Output the [X, Y] coordinate of the center of the cell containing the given text.  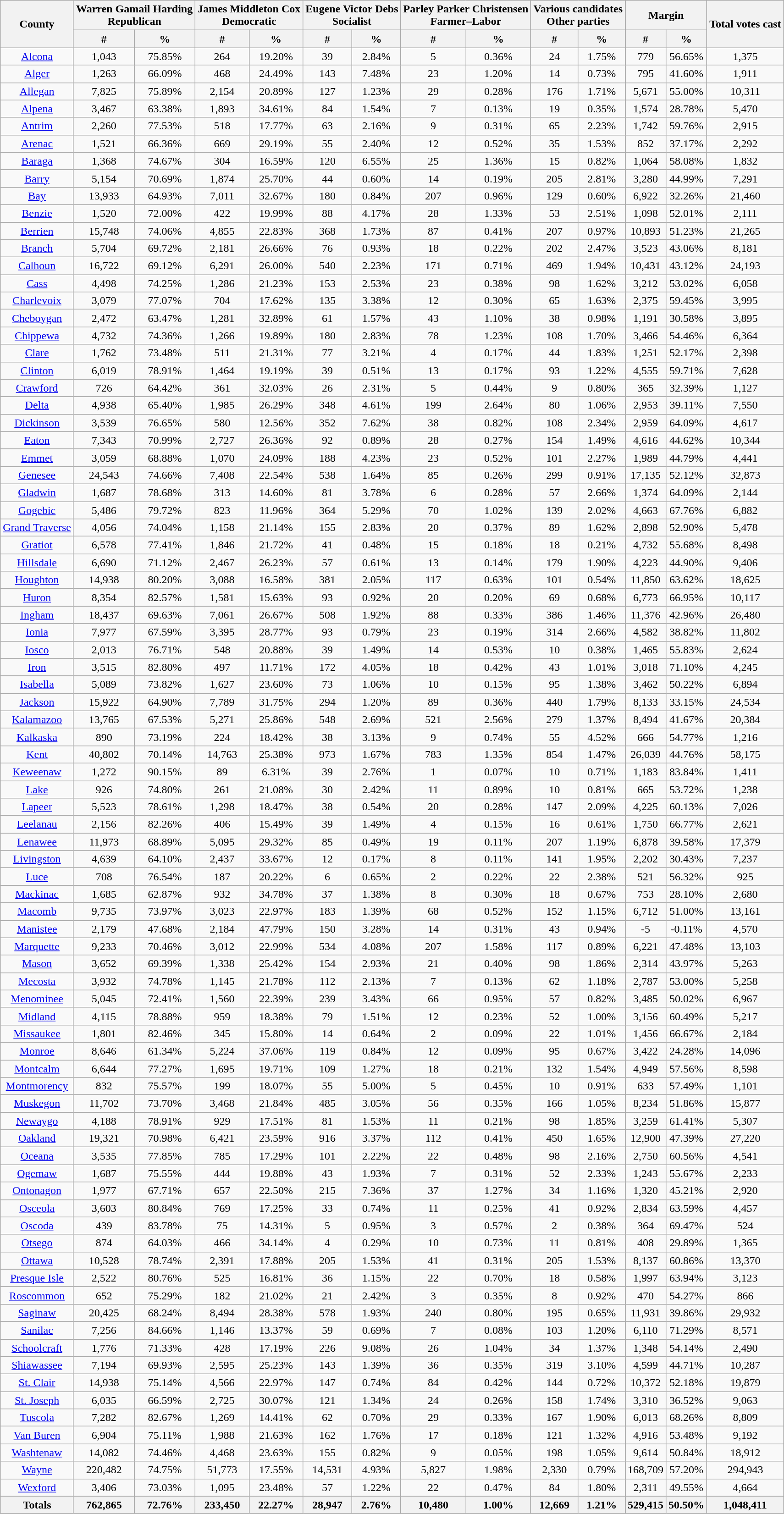
71.33% [165, 1348]
3,485 [646, 999]
1.16% [602, 1191]
299 [555, 475]
-5 [646, 929]
7,550 [745, 405]
Muskegon [37, 1104]
4,457 [745, 1208]
54.14% [687, 1348]
2.64% [498, 405]
19.20% [276, 56]
2.02% [602, 510]
32.03% [276, 388]
29.89% [687, 1243]
18.47% [276, 807]
Shiawassee [37, 1365]
7,061 [222, 615]
69.39% [165, 964]
Hillsdale [37, 563]
1,456 [646, 1033]
1,997 [646, 1278]
15.80% [276, 1033]
Iosco [37, 650]
28.78% [687, 109]
36.52% [687, 1400]
1,846 [222, 545]
Jackson [37, 702]
2,375 [646, 301]
3,895 [745, 318]
2,467 [222, 563]
67.53% [165, 719]
54.27% [687, 1295]
83.78% [165, 1226]
0.08% [498, 1330]
22.99% [276, 946]
3,467 [104, 109]
Cheboygan [37, 318]
4,616 [646, 440]
72.41% [165, 999]
34.78% [276, 894]
135 [327, 301]
578 [327, 1313]
854 [555, 754]
468 [222, 74]
3.13% [376, 737]
Montmorency [37, 1086]
Tuscola [37, 1418]
66.36% [165, 144]
21.31% [276, 353]
6,690 [104, 563]
19.99% [276, 213]
77 [327, 353]
80 [555, 405]
4,938 [104, 405]
19.89% [276, 336]
47.68% [165, 929]
66.95% [687, 597]
20.88% [276, 650]
2,314 [646, 964]
2,013 [104, 650]
66.67% [687, 1033]
1,191 [646, 318]
1,374 [646, 492]
Ionia [37, 632]
4,468 [222, 1453]
55.68% [687, 545]
72.76% [165, 1505]
1,521 [104, 144]
56.65% [687, 56]
52.90% [687, 528]
73 [327, 685]
3,468 [222, 1104]
16,722 [104, 266]
73.70% [165, 1104]
30.07% [276, 1400]
33.15% [687, 702]
63.47% [165, 318]
79 [327, 1016]
0.68% [602, 597]
352 [327, 423]
82.57% [165, 597]
1,465 [646, 650]
529,415 [646, 1505]
3,652 [104, 964]
2.34% [602, 423]
16 [555, 824]
12,669 [555, 1505]
26,480 [745, 615]
2,202 [646, 859]
2.40% [376, 144]
17.25% [276, 1208]
9,063 [745, 1400]
14.31% [276, 1226]
0.58% [602, 1278]
7,343 [104, 440]
166 [555, 1104]
22.50% [276, 1191]
524 [745, 1226]
3,259 [646, 1121]
18,437 [104, 615]
57.20% [687, 1470]
518 [222, 126]
7,789 [222, 702]
3,523 [646, 249]
2.47% [602, 249]
823 [222, 510]
264 [222, 56]
Crawford [37, 388]
1,158 [222, 528]
14.41% [276, 1418]
Menominee [37, 999]
17.29% [276, 1156]
54.46% [687, 336]
59.76% [687, 126]
2,233 [745, 1173]
14,096 [745, 1051]
3,280 [646, 178]
73.03% [165, 1487]
30.58% [687, 318]
508 [327, 615]
Isabella [37, 685]
762,865 [104, 1505]
929 [222, 1121]
1.32% [602, 1435]
Gratiot [37, 545]
Eaton [37, 440]
87 [433, 231]
4,639 [104, 859]
3,462 [646, 685]
Osceola [37, 1208]
66 [433, 999]
139 [555, 510]
78 [433, 336]
3,422 [646, 1051]
76 [327, 249]
Otsego [37, 1243]
Branch [37, 249]
56.32% [687, 877]
1,348 [646, 1348]
11,802 [745, 632]
Ingham [37, 615]
795 [646, 74]
Huron [37, 597]
220,482 [104, 1470]
32.67% [276, 196]
1,243 [646, 1173]
37.17% [687, 144]
3.21% [376, 353]
2.53% [376, 283]
182 [222, 1295]
25.86% [276, 719]
Schoolcraft [37, 1348]
43.12% [687, 266]
84.66% [165, 1330]
42.96% [687, 615]
2.22% [376, 1156]
1,411 [745, 772]
53.00% [687, 981]
5.00% [376, 1086]
Parley Parker ChristensenFarmer–Labor [466, 16]
348 [327, 405]
1,281 [222, 318]
Oscoda [37, 1226]
753 [646, 894]
32.39% [687, 388]
1,338 [222, 964]
71.29% [687, 1330]
69.72% [165, 249]
Delta [37, 405]
4,916 [646, 1435]
61.41% [687, 1121]
9,735 [104, 912]
23.48% [276, 1487]
233,450 [222, 1505]
0.97% [602, 231]
59 [327, 1330]
168,709 [646, 1470]
5,704 [104, 249]
6,894 [745, 685]
Antrim [37, 126]
13,103 [745, 946]
195 [555, 1313]
188 [327, 458]
0.94% [602, 929]
16.59% [276, 161]
925 [745, 877]
1,874 [222, 178]
75.55% [165, 1173]
3.38% [376, 301]
1.64% [376, 475]
874 [104, 1243]
10,311 [745, 91]
4.61% [376, 405]
1,286 [222, 283]
3,932 [104, 981]
1,251 [646, 353]
19,879 [745, 1383]
16.81% [276, 1278]
30.43% [687, 859]
386 [555, 615]
8,133 [646, 702]
0.37% [498, 528]
68.88% [165, 458]
47.39% [687, 1138]
50.50% [687, 1505]
Monroe [37, 1051]
469 [555, 266]
1,298 [222, 807]
11,376 [646, 615]
60.86% [687, 1260]
5,470 [745, 109]
6,035 [104, 1400]
Luce [37, 877]
4,949 [646, 1069]
4,056 [104, 528]
70.99% [165, 440]
64.42% [165, 388]
23.60% [276, 685]
1.79% [602, 702]
4,245 [745, 667]
0.40% [498, 964]
2,311 [646, 1487]
Newaygo [37, 1121]
2,111 [745, 213]
3,603 [104, 1208]
51.23% [687, 231]
4.93% [376, 1470]
Roscommon [37, 1295]
74.66% [165, 475]
2.31% [376, 388]
1.92% [376, 615]
1,266 [222, 336]
485 [327, 1104]
75.11% [165, 1435]
2,953 [646, 405]
152 [555, 912]
2,959 [646, 423]
4,115 [104, 1016]
75.89% [165, 91]
1,801 [104, 1033]
2.93% [376, 964]
37.06% [276, 1051]
34.61% [276, 109]
1,127 [745, 388]
224 [222, 737]
408 [646, 1243]
82.46% [165, 1033]
4,441 [745, 458]
652 [104, 1295]
69.12% [165, 266]
74.04% [165, 528]
12,900 [646, 1138]
6,578 [104, 545]
1,627 [222, 685]
10,431 [646, 266]
Dickinson [37, 423]
109 [327, 1069]
25.23% [276, 1365]
15.49% [276, 824]
319 [555, 1365]
0.05% [498, 1453]
1.19% [602, 842]
53.48% [687, 1435]
511 [222, 353]
5,478 [745, 528]
Sanilac [37, 1330]
7,291 [745, 178]
3,310 [646, 1400]
3,212 [646, 283]
365 [646, 388]
345 [222, 1033]
1,101 [745, 1086]
25.38% [276, 754]
73.48% [165, 353]
3,406 [104, 1487]
80.76% [165, 1278]
23.59% [276, 1138]
55.67% [687, 1173]
4.05% [376, 667]
1.18% [602, 981]
0.14% [498, 563]
34.14% [276, 1243]
20.89% [276, 91]
75.85% [165, 56]
82.67% [165, 1418]
440 [555, 702]
4.52% [602, 737]
3,535 [104, 1156]
23.63% [276, 1453]
1.94% [602, 266]
179 [555, 563]
1,560 [222, 999]
7,237 [745, 859]
6,922 [646, 196]
167 [555, 1418]
2,750 [646, 1156]
4.08% [376, 946]
19,321 [104, 1138]
158 [555, 1400]
Mason [37, 964]
215 [327, 1191]
45.21% [687, 1191]
5,154 [104, 178]
3,156 [646, 1016]
5.29% [376, 510]
2,898 [646, 528]
2.27% [602, 458]
Charlevoix [37, 301]
7.48% [376, 74]
6,058 [745, 283]
22.27% [276, 1505]
32,873 [745, 475]
2,595 [222, 1365]
0.72% [602, 1383]
St. Joseph [37, 1400]
5,095 [222, 842]
24,193 [745, 266]
7,194 [104, 1365]
1,146 [222, 1330]
172 [327, 667]
15.63% [276, 597]
5,271 [222, 719]
5,217 [745, 1016]
1,368 [104, 161]
26.67% [276, 615]
3,012 [222, 946]
58.08% [687, 161]
3.05% [376, 1104]
9,406 [745, 563]
43.06% [687, 249]
4,617 [745, 423]
0.44% [498, 388]
932 [222, 894]
1,695 [222, 1069]
4,225 [646, 807]
Mecosta [37, 981]
59.45% [687, 301]
2,260 [104, 126]
2.13% [376, 981]
3.37% [376, 1138]
7,026 [745, 807]
13,161 [745, 912]
44.90% [687, 563]
18,625 [745, 580]
1,893 [222, 109]
10,893 [646, 231]
769 [222, 1208]
3,395 [222, 632]
5,258 [745, 981]
1,911 [745, 74]
61.34% [165, 1051]
14,082 [104, 1453]
1.71% [602, 91]
8,598 [745, 1069]
6,013 [646, 1418]
74.67% [165, 161]
444 [222, 1173]
County [37, 24]
1,988 [222, 1435]
26.36% [276, 440]
Oceana [37, 1156]
14.60% [276, 492]
77.27% [165, 1069]
33 [327, 1208]
9,192 [745, 1435]
Warren Gamail HardingRepublican [134, 16]
1,375 [745, 56]
5,089 [104, 685]
29.19% [276, 144]
Cass [37, 283]
70.14% [165, 754]
27,220 [745, 1138]
1.10% [498, 318]
0.29% [376, 1243]
4.17% [376, 213]
29.32% [276, 842]
78.68% [165, 492]
1,098 [646, 213]
75.29% [165, 1295]
Clare [37, 353]
32.26% [687, 196]
21.72% [276, 545]
2.33% [602, 1173]
72.00% [165, 213]
1,365 [745, 1243]
7,628 [745, 370]
Iron [37, 667]
6,221 [646, 946]
73.82% [165, 685]
31.75% [276, 702]
77.85% [165, 1156]
60.13% [687, 807]
0.64% [376, 1033]
Houghton [37, 580]
28.38% [276, 1313]
1.70% [602, 336]
779 [646, 56]
7.62% [376, 423]
13,370 [745, 1260]
534 [327, 946]
67.76% [687, 510]
4,188 [104, 1121]
Margin [666, 16]
76.54% [165, 877]
2.69% [376, 719]
7,011 [222, 196]
70 [433, 510]
1,685 [104, 894]
304 [222, 161]
20.22% [276, 877]
Emmet [37, 458]
53 [555, 213]
30 [327, 789]
66.59% [165, 1400]
428 [222, 1348]
60.56% [687, 1156]
17.88% [276, 1260]
12.56% [276, 423]
4,663 [646, 510]
59.71% [687, 370]
439 [104, 1226]
7,408 [222, 475]
18.42% [276, 737]
28.10% [687, 894]
22.54% [276, 475]
Bay [37, 196]
1,095 [222, 1487]
Berrien [37, 231]
68 [433, 912]
1.34% [376, 1400]
2,292 [745, 144]
80.20% [165, 580]
63.62% [687, 580]
1.04% [498, 1348]
0.63% [498, 580]
Calhoun [37, 266]
24.28% [687, 1051]
5,827 [433, 1470]
176 [555, 91]
22.83% [276, 231]
666 [646, 737]
17.77% [276, 126]
1.57% [376, 318]
1.95% [602, 859]
68.26% [687, 1418]
80.84% [165, 1208]
75 [222, 1226]
1,581 [222, 597]
70.98% [165, 1138]
2,330 [555, 1470]
1.46% [602, 615]
633 [646, 1086]
26.66% [276, 249]
74.25% [165, 283]
Missaukee [37, 1033]
39.58% [687, 842]
832 [104, 1086]
Livingston [37, 859]
Presque Isle [37, 1278]
2,154 [222, 91]
Ontonagon [37, 1191]
64.93% [165, 196]
103 [555, 1330]
26.00% [276, 266]
50.84% [687, 1453]
26,039 [646, 754]
James Middleton CoxDemocratic [249, 16]
240 [433, 1313]
Barry [37, 178]
Wayne [37, 1470]
66.09% [165, 74]
1,776 [104, 1348]
78.74% [165, 1260]
77.53% [165, 126]
1,464 [222, 370]
17.51% [276, 1121]
82.26% [165, 824]
2,680 [745, 894]
1,145 [222, 981]
11.71% [276, 667]
8,571 [745, 1330]
6,644 [104, 1069]
21,265 [745, 231]
75.57% [165, 1086]
926 [104, 789]
Lake [37, 789]
Midland [37, 1016]
525 [222, 1278]
15,748 [104, 231]
10,344 [745, 440]
2,834 [646, 1208]
6.55% [376, 161]
704 [222, 301]
2,437 [222, 859]
1,272 [104, 772]
11.96% [276, 510]
Gladwin [37, 492]
20,425 [104, 1313]
1,070 [222, 458]
1.36% [498, 161]
1.33% [498, 213]
5,671 [646, 91]
6,904 [104, 1435]
74.78% [165, 981]
25.42% [276, 964]
1.65% [602, 1138]
144 [555, 1383]
15,877 [745, 1104]
3,088 [222, 580]
76.65% [165, 423]
497 [222, 667]
44.76% [687, 754]
1,263 [104, 74]
470 [646, 1295]
19.88% [276, 1173]
26.29% [276, 405]
202 [555, 249]
2,179 [104, 929]
4,498 [104, 283]
4,855 [222, 231]
381 [327, 580]
239 [327, 999]
1,048,411 [745, 1505]
783 [433, 754]
3.78% [376, 492]
92 [327, 440]
6,364 [745, 336]
17,379 [745, 842]
20,384 [745, 719]
21,460 [745, 196]
4,582 [646, 632]
Saginaw [37, 1313]
726 [104, 388]
Washtenaw [37, 1453]
4,599 [646, 1365]
21.84% [276, 1104]
Ottawa [37, 1260]
261 [222, 789]
368 [327, 231]
127 [327, 91]
83.84% [687, 772]
0.57% [498, 1226]
1.75% [602, 56]
13.37% [276, 1330]
466 [222, 1243]
70.69% [165, 178]
1,985 [222, 405]
44.99% [687, 178]
38.82% [687, 632]
7,825 [104, 91]
0.47% [498, 1487]
49.55% [687, 1487]
Genesee [37, 475]
1,269 [222, 1418]
68.89% [165, 842]
2,490 [745, 1348]
Marquette [37, 946]
74.80% [165, 789]
13,933 [104, 196]
21.14% [276, 528]
78.61% [165, 807]
198 [555, 1453]
6.31% [276, 772]
1.86% [602, 964]
44.71% [687, 1365]
65.40% [165, 405]
Chippewa [37, 336]
5,224 [222, 1051]
3,079 [104, 301]
2.51% [602, 213]
162 [327, 1435]
6,878 [646, 842]
67.59% [165, 632]
7,977 [104, 632]
62.87% [165, 894]
11,973 [104, 842]
21.23% [276, 283]
1.35% [498, 754]
11,702 [104, 1104]
52.18% [687, 1383]
2,787 [646, 981]
6,712 [646, 912]
2.09% [602, 807]
16.58% [276, 580]
17.19% [276, 1348]
8,646 [104, 1051]
785 [222, 1156]
77.07% [165, 301]
171 [433, 266]
0.23% [498, 1016]
1,574 [646, 109]
52.01% [687, 213]
24.09% [276, 458]
2,472 [104, 318]
2.56% [498, 719]
313 [222, 492]
1.83% [602, 353]
1.74% [602, 1400]
77.41% [165, 545]
9,233 [104, 946]
1.51% [376, 1016]
14,763 [222, 754]
1.21% [602, 1505]
141 [555, 859]
1,183 [646, 772]
2.81% [602, 178]
Mackinac [37, 894]
24,534 [745, 702]
0.07% [498, 772]
Benzie [37, 213]
0.27% [498, 440]
76.71% [165, 650]
64.90% [165, 702]
0.69% [376, 1330]
53.02% [687, 283]
3,123 [745, 1278]
51,773 [222, 1470]
57.49% [687, 1086]
69 [555, 597]
3.28% [376, 929]
10,372 [646, 1383]
2.38% [602, 877]
63.94% [687, 1278]
44.79% [687, 458]
70.46% [165, 946]
55.83% [687, 650]
959 [222, 1016]
450 [555, 1138]
3,539 [104, 423]
3,059 [104, 458]
25 [433, 161]
6,019 [104, 370]
2,920 [745, 1191]
41.60% [687, 74]
150 [327, 929]
Arenac [37, 144]
1.58% [498, 946]
4,566 [222, 1383]
35 [555, 144]
10,480 [433, 1505]
74.36% [165, 336]
55.00% [687, 91]
1 [433, 772]
18,912 [745, 1453]
4.23% [376, 458]
57.56% [687, 1069]
63.59% [687, 1208]
Lapeer [37, 807]
51.86% [687, 1104]
132 [555, 1069]
Grand Traverse [37, 528]
279 [555, 719]
39.86% [687, 1313]
Alger [37, 74]
54.77% [687, 737]
3.10% [602, 1365]
17,135 [646, 475]
Ogemaw [37, 1173]
129 [555, 196]
Totals [37, 1505]
669 [222, 144]
Van Buren [37, 1435]
6,291 [222, 266]
3,995 [745, 301]
2,522 [104, 1278]
3,466 [646, 336]
63 [327, 126]
64.03% [165, 1243]
29,932 [745, 1313]
0.25% [498, 1208]
1,520 [104, 213]
21.78% [276, 981]
1,977 [104, 1191]
1,989 [646, 458]
7,282 [104, 1418]
Kalkaska [37, 737]
7.36% [376, 1191]
71.10% [687, 667]
14,531 [327, 1470]
1,750 [646, 824]
580 [222, 423]
Various candidatesOther parties [578, 16]
538 [327, 475]
2,727 [222, 440]
90.15% [165, 772]
1.67% [376, 754]
708 [104, 877]
4,223 [646, 563]
5,486 [104, 510]
22.39% [276, 999]
50.22% [687, 685]
3,023 [222, 912]
60.49% [687, 1016]
28,947 [327, 1505]
78.88% [165, 1016]
890 [104, 737]
Manistee [37, 929]
2,624 [745, 650]
69.47% [687, 1226]
Kalamazoo [37, 719]
5,523 [104, 807]
13,765 [104, 719]
17.62% [276, 301]
540 [327, 266]
1,762 [104, 353]
Keweenaw [37, 772]
10,287 [745, 1365]
8,354 [104, 597]
9.08% [376, 1348]
226 [327, 1348]
153 [327, 283]
1,043 [104, 56]
11,850 [646, 580]
74.06% [165, 231]
64.10% [165, 859]
19.19% [276, 370]
2,621 [745, 824]
18.38% [276, 1016]
294 [327, 702]
1.80% [602, 1487]
26.23% [276, 563]
6,773 [646, 597]
Kent [37, 754]
25.70% [276, 178]
120 [327, 161]
2,915 [745, 126]
21.08% [276, 789]
Oakland [37, 1138]
24,543 [104, 475]
Macomb [37, 912]
2,156 [104, 824]
0.51% [376, 370]
187 [222, 877]
1,742 [646, 126]
Gogebic [37, 510]
Leelanau [37, 824]
69.93% [165, 1365]
0.98% [602, 318]
58,175 [745, 754]
657 [222, 1191]
9,614 [646, 1453]
0.53% [498, 650]
2,391 [222, 1260]
1,832 [745, 161]
63.38% [165, 109]
8,809 [745, 1418]
4,664 [745, 1487]
7,256 [104, 1330]
15,922 [104, 702]
6,110 [646, 1330]
66.77% [687, 824]
21.02% [276, 1295]
11,931 [646, 1313]
1.73% [376, 231]
2.05% [376, 580]
361 [222, 388]
1,064 [646, 161]
74.75% [165, 1470]
1.47% [602, 754]
-0.11% [687, 929]
1.63% [602, 301]
74.46% [165, 1453]
6,421 [222, 1138]
Total votes cast [745, 24]
21.63% [276, 1435]
82.80% [165, 667]
33.67% [276, 859]
44.62% [687, 440]
119 [327, 1051]
69.63% [165, 615]
18.07% [276, 1086]
5,263 [745, 964]
3,515 [104, 667]
4,541 [745, 1156]
406 [222, 824]
0.20% [498, 597]
8,234 [646, 1104]
1.76% [376, 1435]
50.02% [687, 999]
41.67% [687, 719]
51.00% [687, 912]
53.72% [687, 789]
Alcona [37, 56]
19.71% [276, 1069]
0.96% [498, 196]
73.97% [165, 912]
2,144 [745, 492]
1.02% [498, 510]
17 [433, 1435]
0.45% [498, 1086]
5,307 [745, 1121]
1,216 [745, 737]
916 [327, 1138]
56 [433, 1104]
73.19% [165, 737]
68.24% [165, 1313]
314 [555, 632]
4,555 [646, 370]
8,181 [745, 249]
1.85% [602, 1121]
6,882 [745, 510]
67.71% [165, 1191]
Lenawee [37, 842]
0.49% [376, 842]
422 [222, 213]
61 [327, 318]
75.14% [165, 1383]
10,117 [745, 597]
2,725 [222, 1400]
5,045 [104, 999]
Baraga [37, 161]
43.97% [687, 964]
71.12% [165, 563]
28.77% [276, 632]
52.12% [687, 475]
852 [646, 144]
32.89% [276, 318]
8,137 [646, 1260]
40,802 [104, 754]
17.55% [276, 1470]
2,398 [745, 353]
3.43% [376, 999]
52.17% [687, 353]
8,498 [745, 545]
2.84% [376, 56]
39.11% [687, 405]
47.48% [687, 946]
St. Clair [37, 1383]
Montcalm [37, 1069]
294,943 [745, 1470]
10,528 [104, 1260]
Clinton [37, 370]
Eugene Victor DebsSocialist [352, 16]
4,570 [745, 929]
Allegan [37, 91]
6,967 [745, 999]
866 [745, 1295]
47.79% [276, 929]
665 [646, 789]
Alpena [37, 109]
1,320 [646, 1191]
1.98% [498, 1470]
2,181 [222, 249]
79.72% [165, 510]
3,018 [646, 667]
0.93% [376, 249]
973 [327, 754]
1,238 [745, 789]
Wexford [37, 1487]
183 [327, 912]
24.49% [276, 74]
